Identify which cell holds the provided text, then report its [x, y] central coordinate. 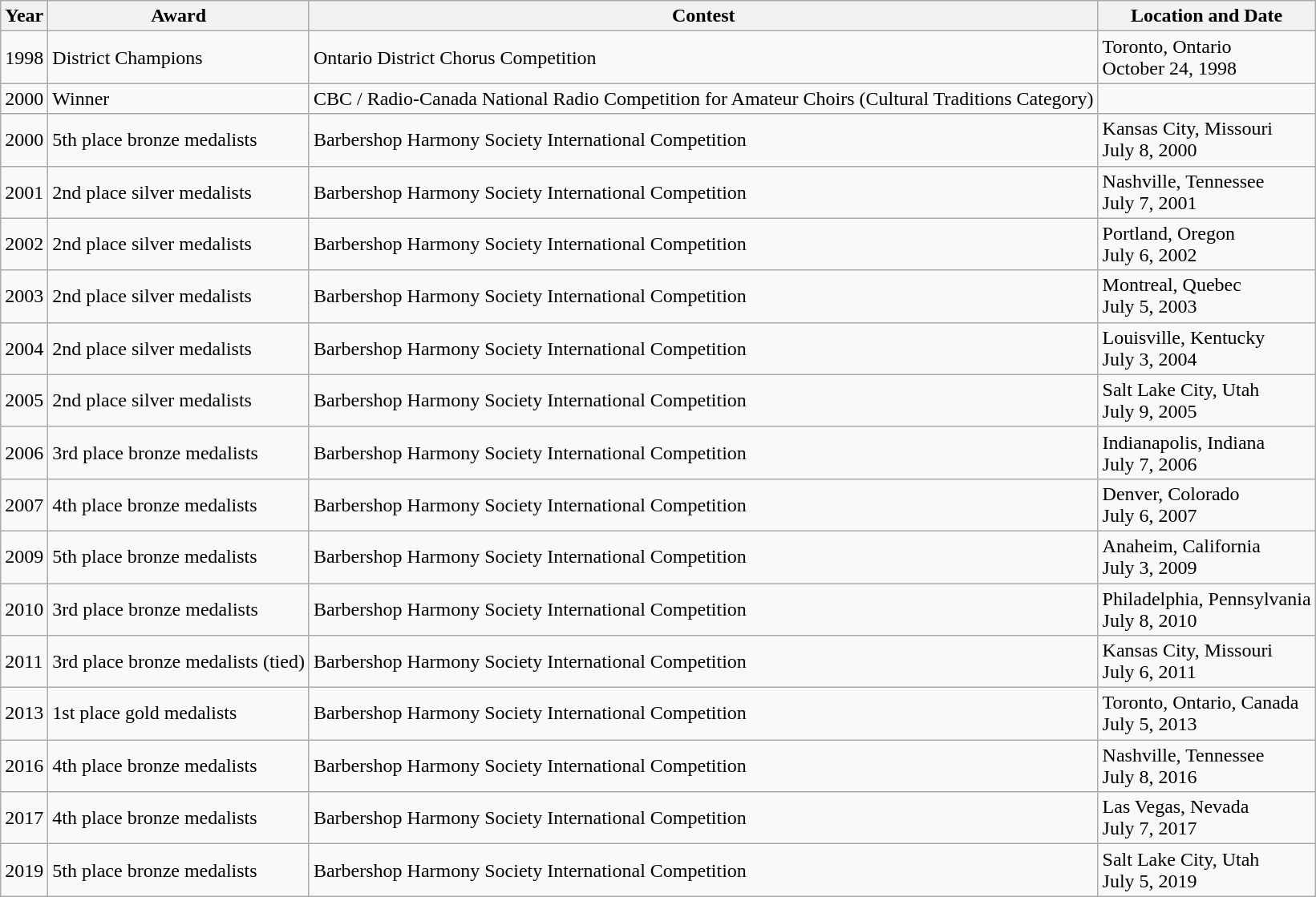
Contest [703, 16]
2003 [24, 297]
Salt Lake City, UtahJuly 9, 2005 [1206, 401]
Denver, ColoradoJuly 6, 2007 [1206, 505]
2019 [24, 871]
Portland, OregonJuly 6, 2002 [1206, 244]
Kansas City, MissouriJuly 8, 2000 [1206, 139]
Toronto, Ontario, CanadaJuly 5, 2013 [1206, 713]
Ontario District Chorus Competition [703, 58]
1998 [24, 58]
2017 [24, 818]
Nashville, TennesseeJuly 7, 2001 [1206, 192]
2010 [24, 609]
2001 [24, 192]
2007 [24, 505]
1st place gold medalists [179, 713]
Montreal, QuebecJuly 5, 2003 [1206, 297]
3rd place bronze medalists (tied) [179, 662]
Louisville, KentuckyJuly 3, 2004 [1206, 348]
2009 [24, 556]
2016 [24, 766]
2011 [24, 662]
Philadelphia, PennsylvaniaJuly 8, 2010 [1206, 609]
Winner [179, 99]
2005 [24, 401]
Indianapolis, IndianaJuly 7, 2006 [1206, 452]
District Champions [179, 58]
Nashville, TennesseeJuly 8, 2016 [1206, 766]
Toronto, OntarioOctober 24, 1998 [1206, 58]
2006 [24, 452]
Las Vegas, NevadaJuly 7, 2017 [1206, 818]
2013 [24, 713]
CBC / Radio-Canada National Radio Competition for Amateur Choirs (Cultural Traditions Category) [703, 99]
Award [179, 16]
Location and Date [1206, 16]
Anaheim, CaliforniaJuly 3, 2009 [1206, 556]
Year [24, 16]
Kansas City, MissouriJuly 6, 2011 [1206, 662]
Salt Lake City, UtahJuly 5, 2019 [1206, 871]
2004 [24, 348]
2002 [24, 244]
